Provide the (X, Y) coordinate of the cell's center where the given text is located.  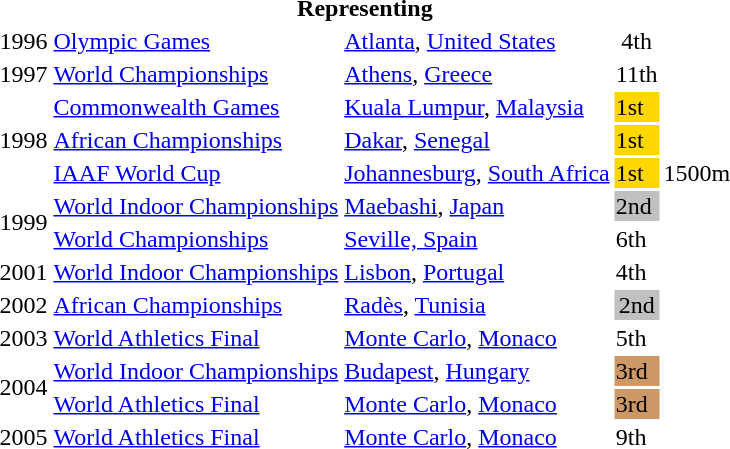
Commonwealth Games (196, 107)
IAAF World Cup (196, 173)
Atlanta, United States (478, 41)
Budapest, Hungary (478, 371)
Seville, Spain (478, 239)
Radès, Tunisia (478, 305)
Lisbon, Portugal (478, 272)
5th (636, 338)
Johannesburg, South Africa (478, 173)
Maebashi, Japan (478, 206)
Athens, Greece (478, 74)
Kuala Lumpur, Malaysia (478, 107)
Olympic Games (196, 41)
Dakar, Senegal (478, 140)
6th (636, 239)
11th (636, 74)
